Identify which cell holds the provided text, then report its [x, y] central coordinate. 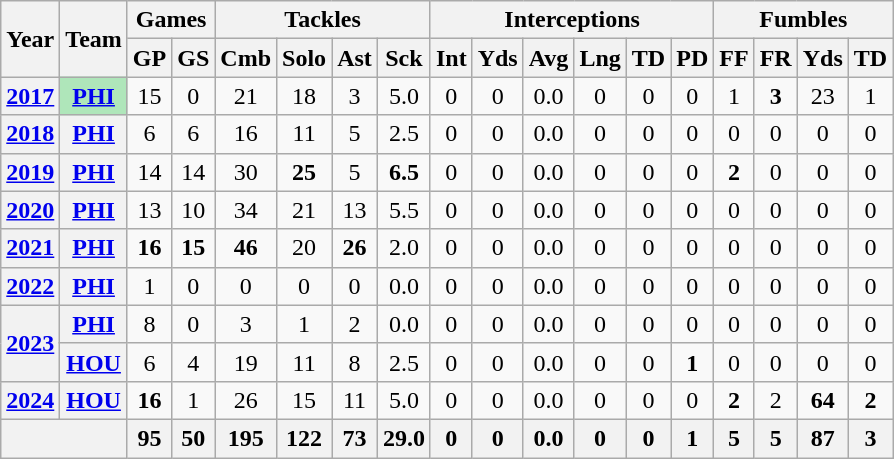
5.5 [404, 210]
46 [246, 248]
34 [246, 210]
2.0 [404, 248]
PD [692, 58]
Year [30, 39]
64 [822, 400]
2020 [30, 210]
2022 [30, 286]
GS [194, 58]
Ast [355, 58]
95 [149, 438]
23 [822, 96]
Fumbles [804, 20]
73 [355, 438]
20 [304, 248]
29.0 [404, 438]
Lng [600, 58]
GP [149, 58]
2017 [30, 96]
2024 [30, 400]
Interceptions [572, 20]
122 [304, 438]
2023 [30, 343]
6.5 [404, 172]
FF [734, 58]
Solo [304, 58]
2019 [30, 172]
30 [246, 172]
Team [94, 39]
Int [451, 58]
Avg [548, 58]
Sck [404, 58]
87 [822, 438]
18 [304, 96]
Tackles [323, 20]
25 [304, 172]
FR [776, 58]
Games [170, 20]
50 [194, 438]
Cmb [246, 58]
195 [246, 438]
2021 [30, 248]
2018 [30, 134]
4 [194, 362]
10 [194, 210]
19 [246, 362]
